Locate the cell with the specified text and output its [X, Y] center coordinate. 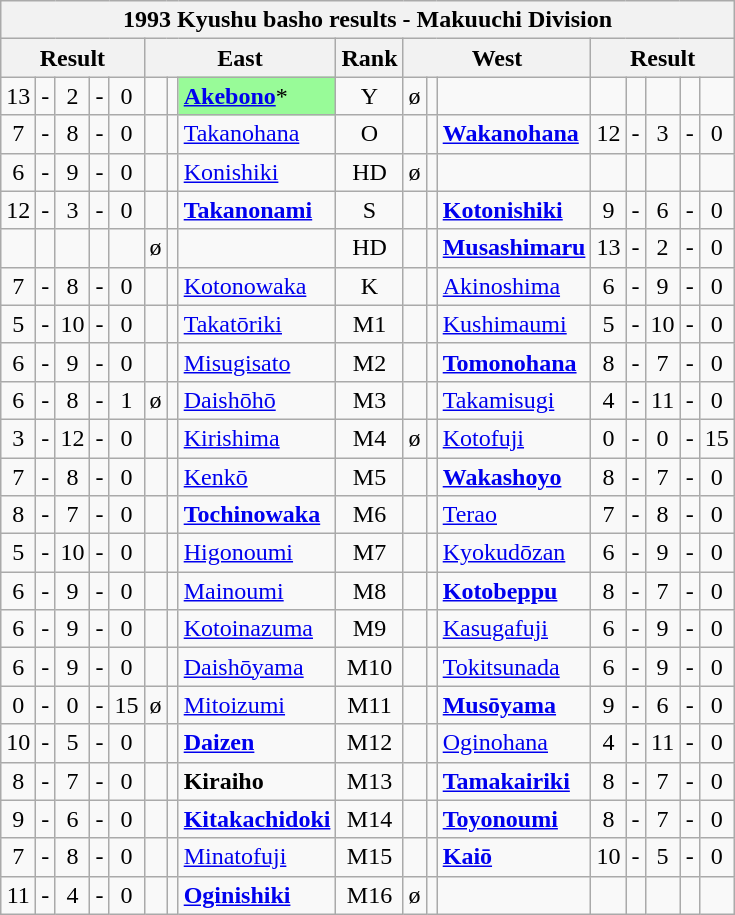
Oginishiki [257, 895]
Rank [370, 58]
Y [370, 96]
Tochinowaka [257, 515]
M2 [370, 362]
East [240, 58]
Kitakachidoki [257, 819]
M5 [370, 477]
Takatōriki [257, 324]
Minatofuji [257, 857]
Daishōyama [257, 667]
Takanonami [257, 210]
Kenkō [257, 477]
Kotonowaka [257, 286]
M16 [370, 895]
O [370, 134]
West [497, 58]
M7 [370, 553]
1993 Kyushu basho results - Makuuchi Division [368, 20]
M9 [370, 629]
Kushimaumi [514, 324]
Tomonohana [514, 362]
Musashimaru [514, 248]
Kotonishiki [514, 210]
M14 [370, 819]
Takanohana [257, 134]
M6 [370, 515]
M15 [370, 857]
Higonoumi [257, 553]
M11 [370, 705]
Mainoumi [257, 591]
Kirishima [257, 438]
M3 [370, 400]
K [370, 286]
Akinoshima [514, 286]
Terao [514, 515]
Akebono* [257, 96]
Kotoinazuma [257, 629]
M13 [370, 781]
M4 [370, 438]
Oginohana [514, 743]
Kaiō [514, 857]
Toyonoumi [514, 819]
1 [126, 400]
Musōyama [514, 705]
Kyokudōzan [514, 553]
Wakanohana [514, 134]
Tokitsunada [514, 667]
Kasugafuji [514, 629]
Kotofuji [514, 438]
Kotobeppu [514, 591]
Misugisato [257, 362]
Takamisugi [514, 400]
Mitoizumi [257, 705]
Daishōhō [257, 400]
Konishiki [257, 172]
S [370, 210]
Wakashoyo [514, 477]
Tamakairiki [514, 781]
M12 [370, 743]
Daizen [257, 743]
M1 [370, 324]
M8 [370, 591]
M10 [370, 667]
Kiraiho [257, 781]
